Provide the (X, Y) coordinate of the cell's center where the given text is located.  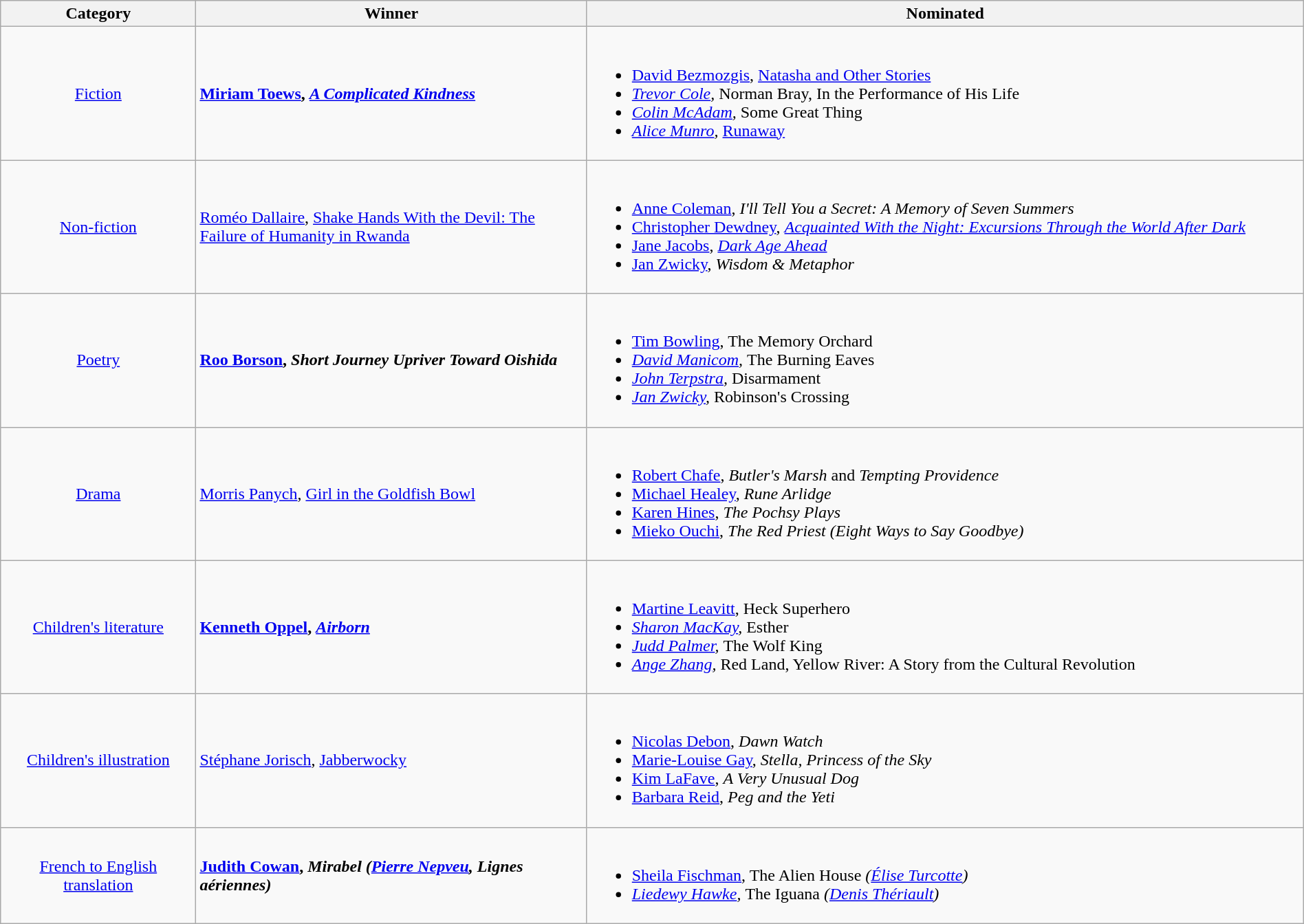
Children's literature (98, 627)
French to English translation (98, 875)
Children's illustration (98, 760)
Nicolas Debon, Dawn WatchMarie-Louise Gay, Stella, Princess of the SkyKim LaFave, A Very Unusual DogBarbara Reid, Peg and the Yeti (945, 760)
Category (98, 14)
Roméo Dallaire, Shake Hands With the Devil: The Failure of Humanity in Rwanda (391, 227)
Judith Cowan, Mirabel (Pierre Nepveu, Lignes aériennes) (391, 875)
Miriam Toews, A Complicated Kindness (391, 93)
Tim Bowling, The Memory OrchardDavid Manicom, The Burning EavesJohn Terpstra, DisarmamentJan Zwicky, Robinson's Crossing (945, 360)
Drama (98, 494)
Sheila Fischman, The Alien House (Élise Turcotte)Liedewy Hawke, The Iguana (Denis Thériault) (945, 875)
Roo Borson, Short Journey Upriver Toward Oishida (391, 360)
Poetry (98, 360)
Fiction (98, 93)
Non-fiction (98, 227)
Nominated (945, 14)
Kenneth Oppel, Airborn (391, 627)
Stéphane Jorisch, Jabberwocky (391, 760)
Winner (391, 14)
Morris Panych, Girl in the Goldfish Bowl (391, 494)
David Bezmozgis, Natasha and Other StoriesTrevor Cole, Norman Bray, In the Performance of His LifeColin McAdam, Some Great ThingAlice Munro, Runaway (945, 93)
